Pinpoint the cell where the given text exists, returning its (x, y) midpoint coordinate. 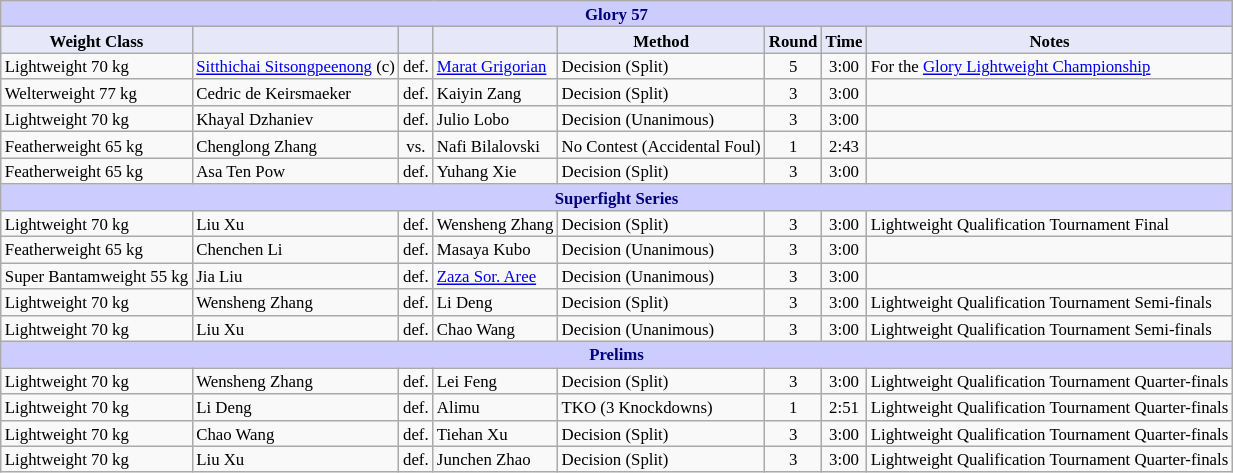
Superfight Series (617, 197)
vs. (416, 145)
Khayal Dzhaniev (296, 119)
Marat Grigorian (496, 66)
Julio Lobo (496, 119)
Junchen Zhao (496, 459)
5 (794, 66)
Sitthichai Sitsongpeenong (c) (296, 66)
Zaza Sor. Aree (496, 276)
Jia Liu (296, 276)
No Contest (Accidental Foul) (662, 145)
Masaya Kubo (496, 250)
Method (662, 40)
Alimu (496, 407)
Lightweight Qualification Tournament Final (1050, 224)
TKO (3 Knockdowns) (662, 407)
Glory 57 (617, 14)
For the Glory Lightweight Championship (1050, 66)
2:43 (844, 145)
Welterweight 77 kg (96, 93)
Chenglong Zhang (296, 145)
2:51 (844, 407)
Nafi Bilalovski (496, 145)
Super Bantamweight 55 kg (96, 276)
Asa Ten Pow (296, 171)
Weight Class (96, 40)
Round (794, 40)
Chenchen Li (296, 250)
Prelims (617, 355)
Time (844, 40)
Cedric de Keirsmaeker (296, 93)
Yuhang Xie (496, 171)
Kaiyin Zang (496, 93)
Notes (1050, 40)
Tiehan Xu (496, 433)
Lei Feng (496, 381)
